For the text-containing cell, return its midpoint in (x, y) coordinate format. 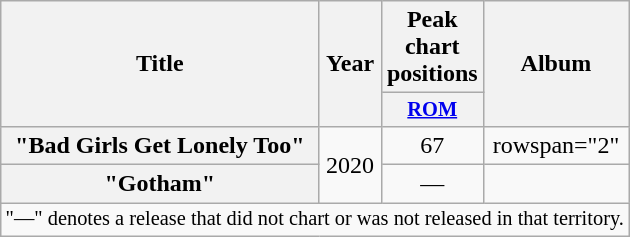
"Gotham" (160, 184)
67 (432, 145)
rowspan="2" (556, 145)
— (432, 184)
ROM (432, 110)
Year (350, 64)
Title (160, 64)
"Bad Girls Get Lonely Too" (160, 145)
"—" denotes a release that did not chart or was not released in that territory. (315, 220)
Peak chart positions (432, 47)
Album (556, 64)
2020 (350, 164)
